Return the [X, Y] coordinate for the center point of the cell that contains the specified text.  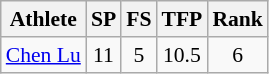
10.5 [182, 55]
5 [138, 55]
FS [138, 19]
Chen Lu [44, 55]
TFP [182, 19]
Athlete [44, 19]
11 [104, 55]
6 [238, 55]
SP [104, 19]
Rank [238, 19]
